Locate the cell with the specified text and output its [X, Y] center coordinate. 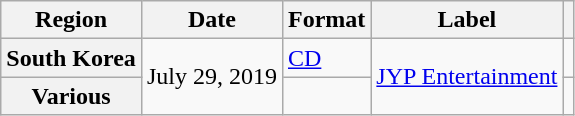
Region [72, 20]
Format [326, 20]
July 29, 2019 [212, 77]
Date [212, 20]
CD [326, 58]
Various [72, 96]
South Korea [72, 58]
JYP Entertainment [467, 77]
Label [467, 20]
